Locate the cell with the specified text and output its (x, y) center coordinate. 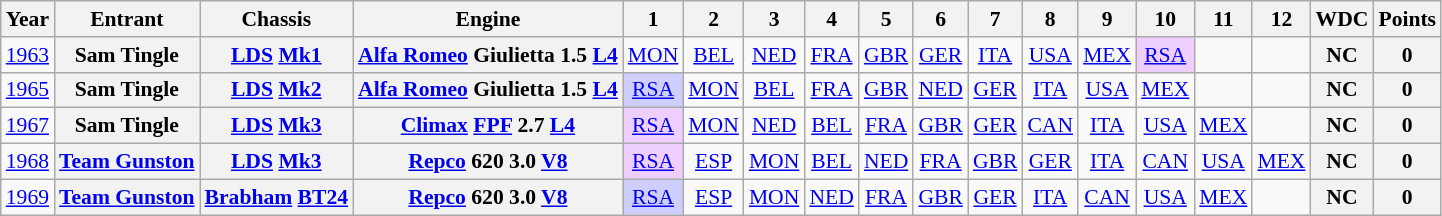
5 (886, 19)
LDS Mk2 (276, 90)
1967 (28, 126)
6 (940, 19)
11 (1223, 19)
Year (28, 19)
Chassis (276, 19)
Points (1407, 19)
1 (654, 19)
WDC (1342, 19)
12 (1281, 19)
8 (1050, 19)
Engine (488, 19)
1963 (28, 55)
1969 (28, 197)
LDS Mk1 (276, 55)
Climax FPF 2.7 L4 (488, 126)
3 (774, 19)
7 (996, 19)
2 (714, 19)
Brabham BT24 (276, 197)
1968 (28, 162)
10 (1165, 19)
Entrant (127, 19)
1965 (28, 90)
9 (1107, 19)
4 (831, 19)
